Return the (X, Y) coordinate for the center point of the cell that contains the specified text.  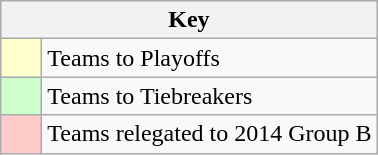
Key (189, 20)
Teams to Tiebreakers (210, 96)
Teams to Playoffs (210, 58)
Teams relegated to 2014 Group B (210, 134)
